Determine the (X, Y) coordinate at the center of the cell enclosing the given text.  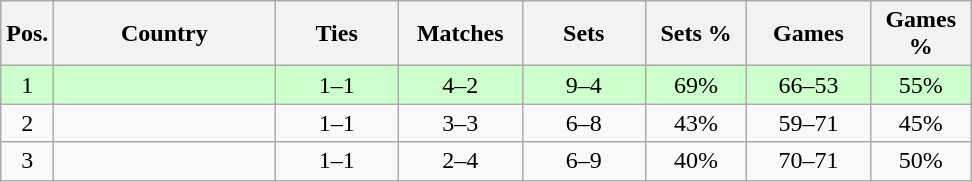
40% (696, 161)
69% (696, 85)
59–71 (809, 123)
Pos. (28, 34)
4–2 (460, 85)
Country (164, 34)
1 (28, 85)
Ties (337, 34)
43% (696, 123)
Games (809, 34)
3–3 (460, 123)
2–4 (460, 161)
2 (28, 123)
55% (920, 85)
66–53 (809, 85)
Sets (584, 34)
6–8 (584, 123)
Matches (460, 34)
6–9 (584, 161)
3 (28, 161)
70–71 (809, 161)
9–4 (584, 85)
Sets % (696, 34)
Games % (920, 34)
45% (920, 123)
50% (920, 161)
